Return (X, Y) of the center of cell containing provided text 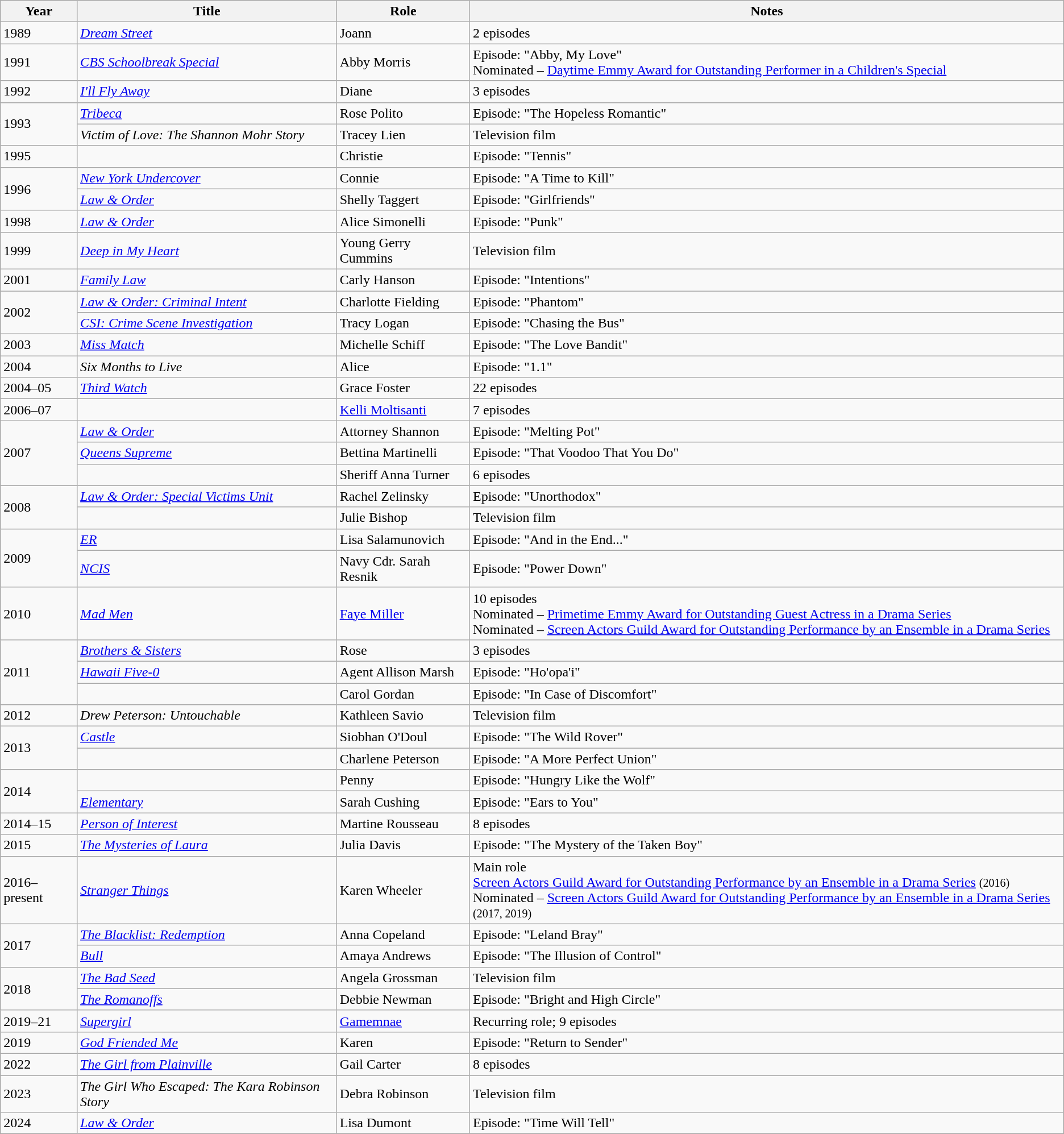
2013 (39, 748)
2011 (39, 672)
2014 (39, 791)
Amaya Andrews (403, 956)
Grace Foster (403, 388)
Law & Order: Criminal Intent (207, 302)
Third Watch (207, 388)
2009 (39, 558)
Episode: "A Time to Kill" (766, 178)
ER (207, 539)
2006–07 (39, 410)
Kelli Moltisanti (403, 410)
2003 (39, 345)
2 episodes (766, 33)
Victim of Love: The Shannon Mohr Story (207, 135)
Karen (403, 1042)
Episode: "Unorthodox" (766, 496)
Episode: "The Hopeless Romantic" (766, 113)
2012 (39, 716)
2019–21 (39, 1021)
Episode: "The Wild Rover" (766, 737)
1991 (39, 63)
Navy Cdr. Sarah Resnik (403, 568)
Shelly Taggert (403, 200)
Episode: "The Love Bandit" (766, 345)
Episode: "Melting Pot" (766, 431)
Anna Copeland (403, 934)
The Bad Seed (207, 978)
Elementary (207, 802)
Supergirl (207, 1021)
Rose Polito (403, 113)
Sarah Cushing (403, 802)
Law & Order: Special Victims Unit (207, 496)
Carol Gordan (403, 694)
Charlene Peterson (403, 759)
Gamemnae (403, 1021)
Angela Grossman (403, 978)
2015 (39, 845)
1992 (39, 92)
Alice (403, 367)
Mad Men (207, 613)
2002 (39, 313)
Episode: "Time Will Tell" (766, 1123)
Debra Robinson (403, 1094)
2010 (39, 613)
Family Law (207, 280)
Six Months to Live (207, 367)
Debbie Newman (403, 999)
Queens Supreme (207, 453)
Rose (403, 650)
NCIS (207, 568)
I'll Fly Away (207, 92)
2014–15 (39, 824)
Attorney Shannon (403, 431)
Episode: "Hungry Like the Wolf" (766, 780)
New York Undercover (207, 178)
Notes (766, 11)
Person of Interest (207, 824)
Title (207, 11)
Tracey Lien (403, 135)
Agent Allison Marsh (403, 672)
The Girl Who Escaped: The Kara Robinson Story (207, 1094)
1999 (39, 250)
7 episodes (766, 410)
Episode: "In Case of Discomfort" (766, 694)
Bettina Martinelli (403, 453)
Tracy Logan (403, 323)
Episode: "Intentions" (766, 280)
Penny (403, 780)
Episode: "A More Perfect Union" (766, 759)
Brothers & Sisters (207, 650)
CSI: Crime Scene Investigation (207, 323)
Michelle Schiff (403, 345)
2004 (39, 367)
Episode: "Phantom" (766, 302)
6 episodes (766, 475)
Young Gerry Cummins (403, 250)
Abby Morris (403, 63)
2008 (39, 507)
Bull (207, 956)
Episode: "Chasing the Bus" (766, 323)
Episode: "That Voodoo That You Do" (766, 453)
2023 (39, 1094)
2016–present (39, 890)
The Mysteries of Laura (207, 845)
1989 (39, 33)
Carly Hanson (403, 280)
Episode: "Ho'opa'i" (766, 672)
Hawaii Five-0 (207, 672)
Julia Davis (403, 845)
2007 (39, 453)
Episode: "The Illusion of Control" (766, 956)
2004–05 (39, 388)
Siobhan O'Doul (403, 737)
Episode: "Ears to You" (766, 802)
Episode: "Return to Sender" (766, 1042)
2017 (39, 945)
Sheriff Anna Turner (403, 475)
Joann (403, 33)
Charlotte Fielding (403, 302)
Recurring role; 9 episodes (766, 1021)
Year (39, 11)
Gail Carter (403, 1064)
Tribeca (207, 113)
CBS Schoolbreak Special (207, 63)
Episode: "Bright and High Circle" (766, 999)
1998 (39, 221)
God Friended Me (207, 1042)
Episode: "1.1" (766, 367)
2001 (39, 280)
Diane (403, 92)
Episode: "And in the End..." (766, 539)
Episode: "Punk" (766, 221)
Christie (403, 156)
The Blacklist: Redemption (207, 934)
Julie Bishop (403, 518)
Episode: "Abby, My Love"Nominated – Daytime Emmy Award for Outstanding Performer in a Children's Special (766, 63)
Kathleen Savio (403, 716)
Deep in My Heart (207, 250)
2019 (39, 1042)
Alice Simonelli (403, 221)
Episode: "Leland Bray" (766, 934)
The Romanoffs (207, 999)
Dream Street (207, 33)
Episode: "Tennis" (766, 156)
Drew Peterson: Untouchable (207, 716)
Karen Wheeler (403, 890)
Episode: "The Mystery of the Taken Boy" (766, 845)
2022 (39, 1064)
22 episodes (766, 388)
Role (403, 11)
2018 (39, 988)
Rachel Zelinsky (403, 496)
Castle (207, 737)
Connie (403, 178)
Stranger Things (207, 890)
1993 (39, 124)
Episode: "Power Down" (766, 568)
Martine Rousseau (403, 824)
The Girl from Plainville (207, 1064)
Episode: "Girlfriends" (766, 200)
2024 (39, 1123)
1995 (39, 156)
1996 (39, 189)
Faye Miller (403, 613)
Lisa Dumont (403, 1123)
Miss Match (207, 345)
Lisa Salamunovich (403, 539)
